For the text-containing cell, return its midpoint in (x, y) coordinate format. 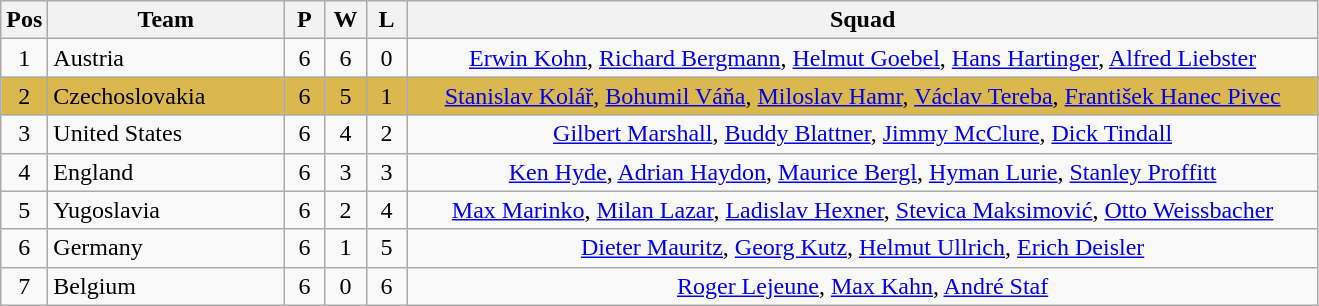
Max Marinko, Milan Lazar, Ladislav Hexner, Stevica Maksimović, Otto Weissbacher (862, 210)
Squad (862, 20)
England (166, 172)
Austria (166, 58)
L (386, 20)
Roger Lejeune, Max Kahn, André Staf (862, 286)
P (304, 20)
Erwin Kohn, Richard Bergmann, Helmut Goebel, Hans Hartinger, Alfred Liebster (862, 58)
United States (166, 134)
Stanislav Kolář, Bohumil Váňa, Miloslav Hamr, Václav Tereba, František Hanec Pivec (862, 96)
Gilbert Marshall, Buddy Blattner, Jimmy McClure, Dick Tindall (862, 134)
Yugoslavia (166, 210)
Team (166, 20)
Czechoslovakia (166, 96)
Ken Hyde, Adrian Haydon, Maurice Bergl, Hyman Lurie, Stanley Proffitt (862, 172)
7 (24, 286)
Belgium (166, 286)
Germany (166, 248)
Pos (24, 20)
W (346, 20)
Dieter Mauritz, Georg Kutz, Helmut Ullrich, Erich Deisler (862, 248)
